Identify which cell holds the provided text, then report its (X, Y) central coordinate. 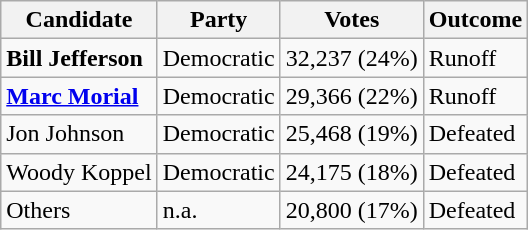
25,468 (19%) (352, 134)
Woody Koppel (79, 172)
20,800 (17%) (352, 210)
Outcome (475, 20)
Marc Morial (79, 96)
n.a. (218, 210)
Bill Jefferson (79, 58)
Votes (352, 20)
32,237 (24%) (352, 58)
Candidate (79, 20)
Party (218, 20)
Others (79, 210)
Jon Johnson (79, 134)
29,366 (22%) (352, 96)
24,175 (18%) (352, 172)
